Detect which cell encompasses the target text, then output its [X, Y] center coordinate. 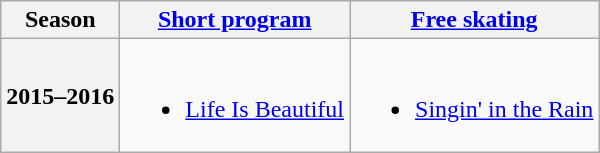
Free skating [474, 20]
Singin' in the Rain [474, 96]
Life Is Beautiful [235, 96]
Short program [235, 20]
2015–2016 [60, 96]
Season [60, 20]
